Output the [X, Y] coordinate of the center of the cell containing the given text.  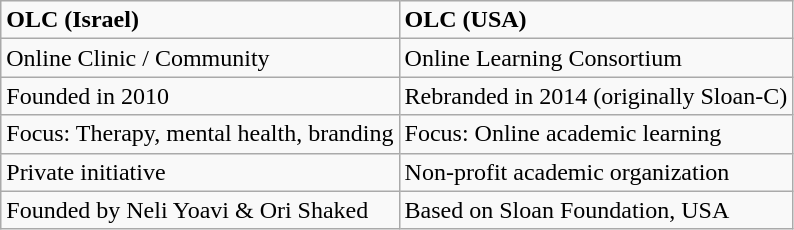
Online Learning Consortium [596, 58]
Focus: Therapy, mental health, branding [200, 134]
Rebranded in 2014 (originally Sloan-C) [596, 96]
Founded by Neli Yoavi & Ori Shaked [200, 210]
Non-profit academic organization [596, 172]
Private initiative [200, 172]
Online Clinic / Community [200, 58]
Based on Sloan Foundation, USA [596, 210]
OLC (Israel) [200, 20]
Focus: Online academic learning [596, 134]
OLC (USA) [596, 20]
Founded in 2010 [200, 96]
